Detect which cell encompasses the target text, then output its [X, Y] center coordinate. 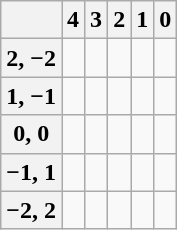
−1, 1 [32, 172]
1 [142, 20]
1, −1 [32, 96]
4 [74, 20]
0, 0 [32, 134]
2, −2 [32, 58]
2 [120, 20]
−2, 2 [32, 210]
3 [96, 20]
0 [166, 20]
